Scan for the cell matching the given text and deliver its [X, Y] coordinate at center. 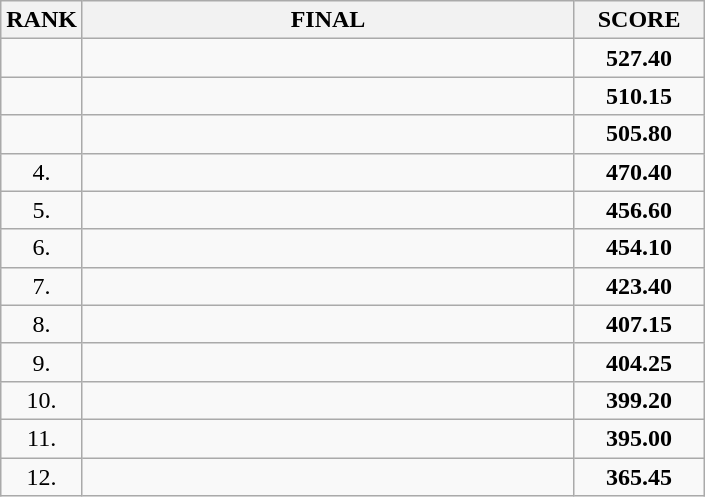
456.60 [640, 210]
423.40 [640, 286]
12. [42, 477]
8. [42, 324]
454.10 [640, 248]
399.20 [640, 400]
395.00 [640, 438]
SCORE [640, 20]
7. [42, 286]
5. [42, 210]
470.40 [640, 172]
527.40 [640, 58]
FINAL [328, 20]
10. [42, 400]
505.80 [640, 134]
365.45 [640, 477]
404.25 [640, 362]
9. [42, 362]
4. [42, 172]
RANK [42, 20]
510.15 [640, 96]
407.15 [640, 324]
11. [42, 438]
6. [42, 248]
